Search for the cell housing the specified text and yield its (X, Y) center coordinate. 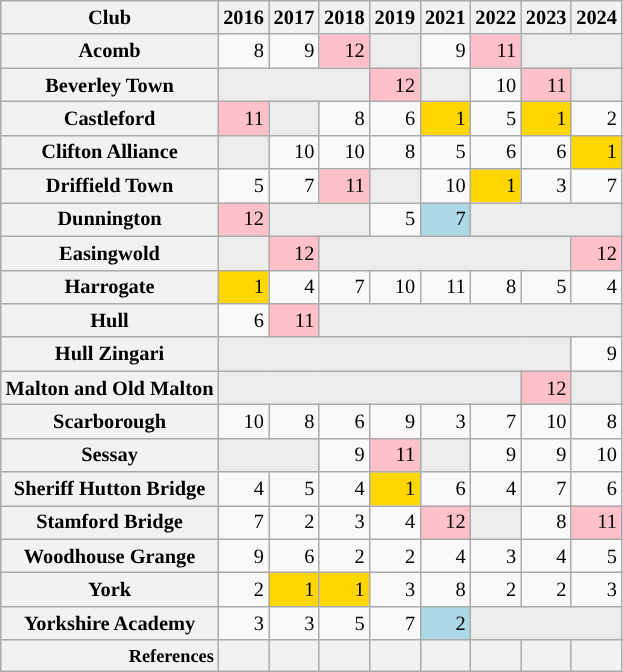
References (110, 656)
Dunnington (110, 219)
2023 (546, 17)
2018 (344, 17)
Malton and Old Malton (110, 388)
Woodhouse Grange (110, 556)
2016 (243, 17)
Scarborough (110, 421)
Club (110, 17)
Driffield Town (110, 186)
Harrogate (110, 287)
Yorkshire Academy (110, 623)
Stamford Bridge (110, 522)
2017 (294, 17)
Sheriff Hutton Bridge (110, 489)
York (110, 589)
2022 (496, 17)
2021 (445, 17)
Sessay (110, 455)
Acomb (110, 51)
Easingwold (110, 253)
Beverley Town (110, 85)
Hull Zingari (110, 354)
Castleford (110, 118)
Clifton Alliance (110, 152)
2024 (596, 17)
2019 (395, 17)
Hull (110, 320)
